Output the [x, y] coordinate of the center of the cell containing the given text.  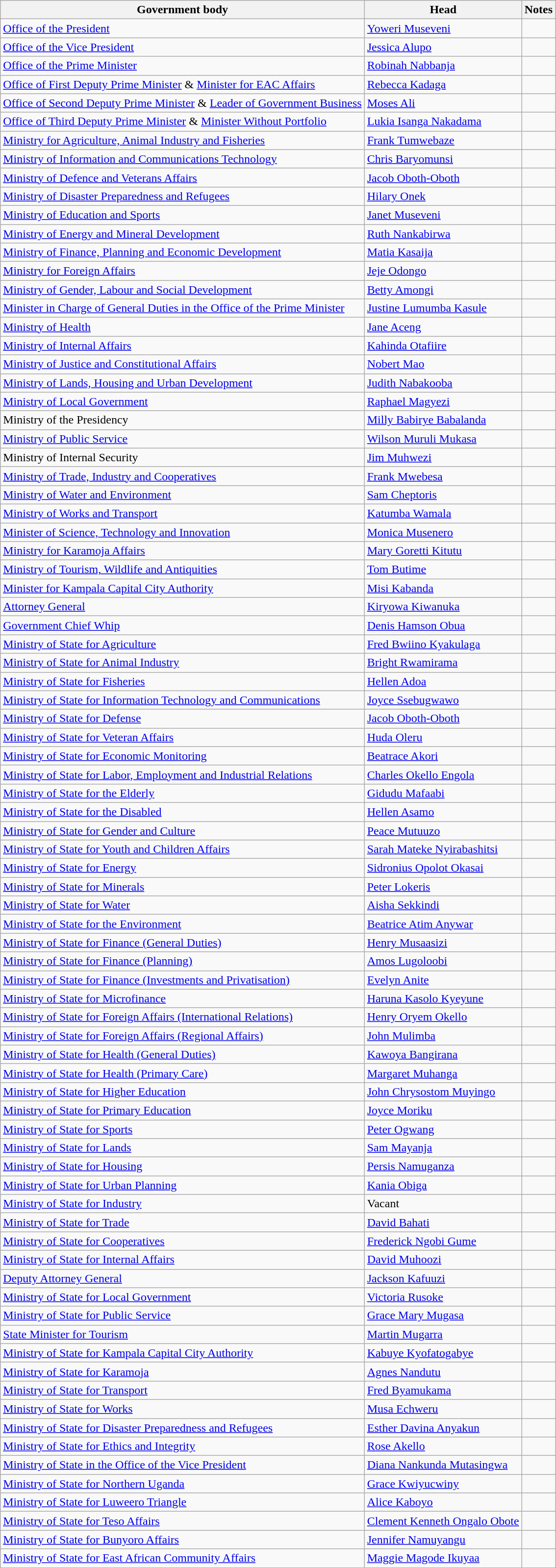
Ministry of State for Primary Education [182, 1110]
Ministry of Trade, Industry and Cooperatives [182, 476]
Ministry of Education and Sports [182, 215]
Ministry of State for Northern Uganda [182, 1484]
Office of the Prime Minister [182, 66]
Ministry of State for Energy [182, 868]
Ministry of State for Works [182, 1409]
Janet Museveni [443, 215]
Ministry of State for Internal Affairs [182, 1260]
Ministry of State for East African Community Affairs [182, 1558]
Office of the Vice President [182, 47]
Ministry of State for Public Service [182, 1316]
State Minister for Tourism [182, 1334]
Grace Kwiyucwiny [443, 1484]
Government body [182, 10]
Ministry for Agriculture, Animal Industry and Fisheries [182, 140]
Jim Muhwezi [443, 457]
Ministry of Justice and Constitutional Affairs [182, 364]
Monica Musenero [443, 532]
Ministry of State for Disaster Preparedness and Refugees [182, 1428]
Ministry of Tourism, Wildlife and Antiquities [182, 570]
Ministry of State for Youth and Children Affairs [182, 849]
Ministry of State for Bunyoro Affairs [182, 1540]
Raphael Magyezi [443, 401]
Kahinda Otafiire [443, 346]
Ministry of State for Water [182, 905]
Ministry of Defence and Veterans Affairs [182, 177]
Ministry of State for Sports [182, 1129]
Ministry of State for Finance (Investments and Privatisation) [182, 980]
Ministry of Energy and Mineral Development [182, 234]
Ministry of State for Trade [182, 1222]
Office of Second Deputy Prime Minister & Leader of Government Business [182, 103]
Sam Cheptoris [443, 495]
Jackson Kafuuzi [443, 1278]
Attorney General [182, 607]
Alice Kaboyo [443, 1502]
Amos Lugoloobi [443, 961]
Tom Butime [443, 570]
Ministry of State for Local Government [182, 1297]
Matia Kasaija [443, 252]
Betty Amongi [443, 290]
Yoweri Museveni [443, 28]
Ministry of Local Government [182, 401]
John Mulimba [443, 1036]
Robinah Nabbanja [443, 66]
Joyce Ssebugwawo [443, 700]
Ministry of State for Kampala Capital City Authority [182, 1353]
Ministry for Foreign Affairs [182, 271]
Ministry of Internal Security [182, 457]
Office of the President [182, 28]
Kawoya Bangirana [443, 1054]
Deputy Attorney General [182, 1278]
Kania Obiga [443, 1185]
Ministry of State for Minerals [182, 887]
Justine Lumumba Kasule [443, 308]
Maggie Magode Ikuyaa [443, 1558]
Ruth Nankabirwa [443, 234]
Grace Mary Mugasa [443, 1316]
David Muhoozi [443, 1260]
Ministry of State for Animal Industry [182, 663]
Fred Byamukama [443, 1390]
Moses Ali [443, 103]
Office of First Deputy Prime Minister & Minister for EAC Affairs [182, 84]
Ministry of State for Cooperatives [182, 1241]
Ministry of State in the Office of the Vice President [182, 1465]
Ministry of State for Labor, Employment and Industrial Relations [182, 774]
Ministry of State for Finance (Planning) [182, 961]
Charles Okello Engola [443, 774]
Wilson Muruli Mukasa [443, 439]
Minister for Kampala Capital City Authority [182, 588]
Judith Nabakooba [443, 383]
Hellen Asamo [443, 812]
Mary Goretti Kitutu [443, 551]
Haruna Kasolo Kyeyune [443, 998]
Misi Kabanda [443, 588]
Ministry of Information and Communications Technology [182, 159]
Huda Oleru [443, 737]
Ministry of State for Karamoja [182, 1371]
Henry Oryem Okello [443, 1017]
Ministry of State for Foreign Affairs (International Relations) [182, 1017]
Ministry of State for Foreign Affairs (Regional Affairs) [182, 1036]
Ministry of State for Veteran Affairs [182, 737]
Ministry of State for Teso Affairs [182, 1521]
Milly Babirye Babalanda [443, 420]
Minister in Charge of General Duties in the Office of the Prime Minister [182, 308]
Kiryowa Kiwanuka [443, 607]
Nobert Mao [443, 364]
Ministry of State for Defense [182, 719]
Kabuye Kyofatogabye [443, 1353]
Ministry of Public Service [182, 439]
Ministry of State for Economic Monitoring [182, 756]
Ministry of Disaster Preparedness and Refugees [182, 196]
Ministry of Internal Affairs [182, 346]
Ministry of State for Health (General Duties) [182, 1054]
Minister of Science, Technology and Innovation [182, 532]
Peter Lokeris [443, 887]
Victoria Rusoke [443, 1297]
Ministry of State for Ethics and Integrity [182, 1446]
David Bahati [443, 1222]
Ministry of State for Information Technology and Communications [182, 700]
Frederick Ngobi Gume [443, 1241]
Ministry of Finance, Planning and Economic Development [182, 252]
Ministry of State for the Disabled [182, 812]
Ministry of State for Gender and Culture [182, 831]
Gidudu Mafaabi [443, 793]
Ministry of Works and Transport [182, 513]
Rose Akello [443, 1446]
John Chrysostom Muyingo [443, 1092]
Jessica Alupo [443, 47]
Diana Nankunda Mutasingwa [443, 1465]
Martin Mugarra [443, 1334]
Clement Kenneth Ongalo Obote [443, 1521]
Agnes Nandutu [443, 1371]
Head [443, 10]
Ministry of State for Housing [182, 1167]
Ministry of State for the Environment [182, 924]
Frank Mwebesa [443, 476]
Ministry of Gender, Labour and Social Development [182, 290]
Ministry of the Presidency [182, 420]
Evelyn Anite [443, 980]
Peter Ogwang [443, 1129]
Sam Mayanja [443, 1148]
Notes [538, 10]
Jennifer Namuyangu [443, 1540]
Margaret Muhanga [443, 1073]
Ministry of Lands, Housing and Urban Development [182, 383]
Ministry of Health [182, 327]
Ministry of State for the Elderly [182, 793]
Ministry of State for Luweero Triangle [182, 1502]
Ministry of State for Lands [182, 1148]
Joyce Moriku [443, 1110]
Jeje Odongo [443, 271]
Ministry of State for Higher Education [182, 1092]
Fred Bwiino Kyakulaga [443, 644]
Denis Hamson Obua [443, 625]
Rebecca Kadaga [443, 84]
Sarah Mateke Nyirabashitsi [443, 849]
Persis Namuganza [443, 1167]
Ministry of Water and Environment [182, 495]
Beatrace Akori [443, 756]
Ministry for Karamoja Affairs [182, 551]
Frank Tumwebaze [443, 140]
Henry Musaasizi [443, 943]
Esther Davina Anyakun [443, 1428]
Chris Baryomunsi [443, 159]
Beatrice Atim Anywar [443, 924]
Aisha Sekkindi [443, 905]
Ministry of State for Health (Primary Care) [182, 1073]
Office of Third Deputy Prime Minister & Minister Without Portfolio [182, 122]
Vacant [443, 1204]
Hilary Onek [443, 196]
Musa Echweru [443, 1409]
Ministry of State for Finance (General Duties) [182, 943]
Hellen Adoa [443, 681]
Katumba Wamala [443, 513]
Ministry of State for Urban Planning [182, 1185]
Ministry of State for Transport [182, 1390]
Ministry of State for Fisheries [182, 681]
Ministry of State for Agriculture [182, 644]
Ministry of State for Industry [182, 1204]
Ministry of State for Microfinance [182, 998]
Government Chief Whip [182, 625]
Bright Rwamirama [443, 663]
Jane Aceng [443, 327]
Peace Mutuuzo [443, 831]
Sidronius Opolot Okasai [443, 868]
Lukia Isanga Nakadama [443, 122]
